Find where the given text appears and provide that cell's center as (x, y) coordinate. 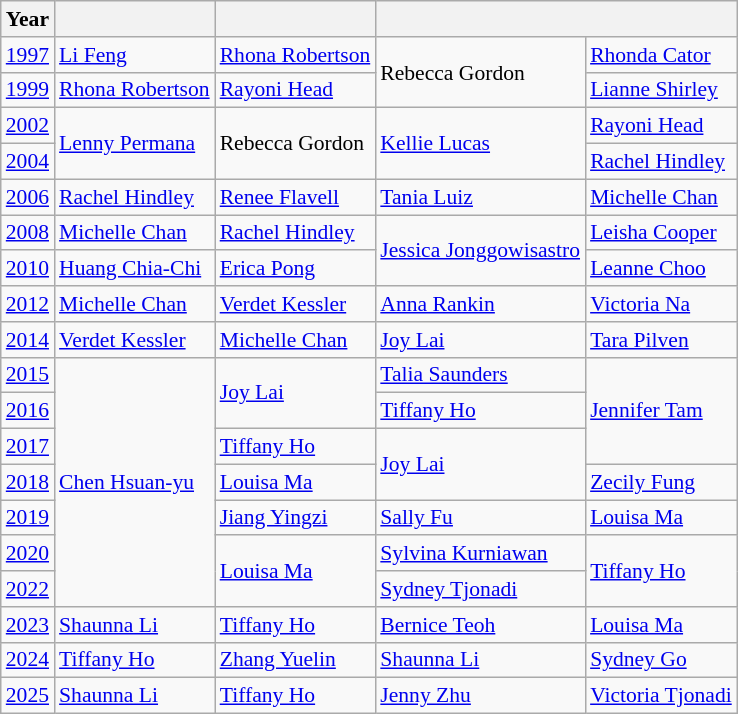
2006 (28, 197)
Victoria Tjonadi (661, 696)
Year (28, 19)
Jenny Zhu (480, 696)
2012 (28, 304)
2024 (28, 660)
2022 (28, 589)
Tania Luiz (480, 197)
Huang Chia-Chi (134, 269)
2019 (28, 518)
Chen Hsuan-yu (134, 482)
Rhonda Cator (661, 55)
Li Feng (134, 55)
Bernice Teoh (480, 625)
Sally Fu (480, 518)
Jennifer Tam (661, 410)
2018 (28, 482)
Erica Pong (296, 269)
Kellie Lucas (480, 144)
Sydney Go (661, 660)
2023 (28, 625)
2017 (28, 447)
2015 (28, 375)
2014 (28, 340)
2010 (28, 269)
Jiang Yingzi (296, 518)
Jessica Jonggowisastro (480, 250)
Lianne Shirley (661, 90)
2025 (28, 696)
Victoria Na (661, 304)
2020 (28, 554)
Sydney Tjonadi (480, 589)
Anna Rankin (480, 304)
Leanne Choo (661, 269)
Renee Flavell (296, 197)
Zecily Fung (661, 482)
2016 (28, 411)
Leisha Cooper (661, 233)
Sylvina Kurniawan (480, 554)
Lenny Permana (134, 144)
2002 (28, 126)
1997 (28, 55)
Zhang Yuelin (296, 660)
1999 (28, 90)
Tara Pilven (661, 340)
2008 (28, 233)
Talia Saunders (480, 375)
2004 (28, 162)
